From the cell containing the given text, extract its center point as (x, y) coordinate. 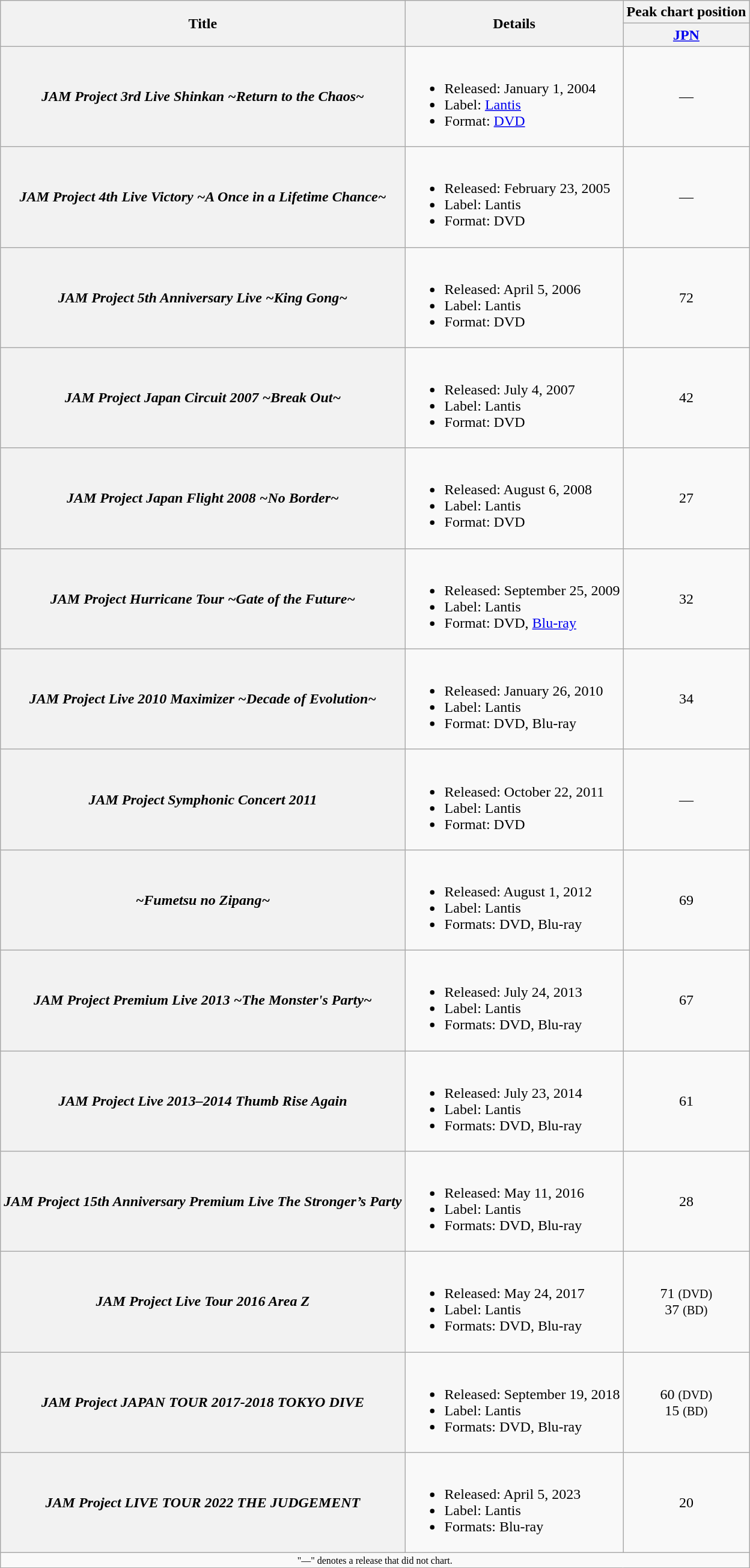
69 (686, 899)
Released: May 11, 2016Label: LantisFormats: DVD, Blu-ray (514, 1201)
Released: May 24, 2017Label: LantisFormats: DVD, Blu-ray (514, 1302)
JPN (686, 35)
"—" denotes a release that did not chart. (375, 1560)
71 (DVD)37 (BD) (686, 1302)
Released: August 6, 2008Label: LantisFormat: DVD (514, 498)
Released: October 22, 2011Label: LantisFormat: DVD (514, 800)
JAM Project 4th Live Victory ~A Once in a Lifetime Chance~ (203, 197)
Released: August 1, 2012Label: LantisFormats: DVD, Blu-ray (514, 899)
JAM Project Hurricane Tour ~Gate of the Future~ (203, 599)
JAM Project JAPAN TOUR 2017-2018 TOKYO DIVE (203, 1402)
Title (203, 23)
60 (DVD)15 (BD) (686, 1402)
Released: July 4, 2007Label: LantisFormat: DVD (514, 398)
72 (686, 297)
28 (686, 1201)
32 (686, 599)
JAM Project Live 2013–2014 Thumb Rise Again (203, 1101)
Released: January 26, 2010Label: LantisFormat: DVD, Blu-ray (514, 699)
27 (686, 498)
61 (686, 1101)
Released: February 23, 2005Label: LantisFormat: DVD (514, 197)
Released: April 5, 2006Label: LantisFormat: DVD (514, 297)
67 (686, 1000)
Released: September 25, 2009Label: LantisFormat: DVD, Blu-ray (514, 599)
JAM Project Japan Flight 2008 ~No Border~ (203, 498)
JAM Project Premium Live 2013 ~The Monster's Party~ (203, 1000)
JAM Project Japan Circuit 2007 ~Break Out~ (203, 398)
JAM Project Symphonic Concert 2011 (203, 800)
Released: September 19, 2018Label: LantisFormats: DVD, Blu-ray (514, 1402)
JAM Project 15th Anniversary Premium Live The Stronger’s Party (203, 1201)
Released: January 1, 2004Label: LantisFormat: DVD (514, 96)
42 (686, 398)
JAM Project Live Tour 2016 Area Z (203, 1302)
Peak chart position (686, 12)
20 (686, 1503)
Released: July 24, 2013Label: LantisFormats: DVD, Blu-ray (514, 1000)
Released: July 23, 2014Label: LantisFormats: DVD, Blu-ray (514, 1101)
~Fumetsu no Zipang~ (203, 899)
Details (514, 23)
Released: April 5, 2023Label: LantisFormats: Blu-ray (514, 1503)
JAM Project Live 2010 Maximizer ~Decade of Evolution~ (203, 699)
JAM Project 5th Anniversary Live ~King Gong~ (203, 297)
JAM Project LIVE TOUR 2022 THE JUDGEMENT (203, 1503)
JAM Project 3rd Live Shinkan ~Return to the Chaos~ (203, 96)
34 (686, 699)
